Locate the cell with the specified text and output its (x, y) center coordinate. 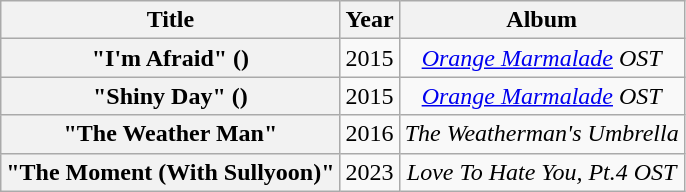
The Weatherman's Umbrella (542, 134)
"I'm Afraid" () (170, 58)
Album (542, 20)
"The Moment (With Sullyoon)" (170, 172)
Year (370, 20)
2023 (370, 172)
"Shiny Day" () (170, 96)
"The Weather Man" (170, 134)
Title (170, 20)
Love To Hate You, Pt.4 OST (542, 172)
2016 (370, 134)
